Output the (X, Y) coordinate of the center of the cell containing the given text.  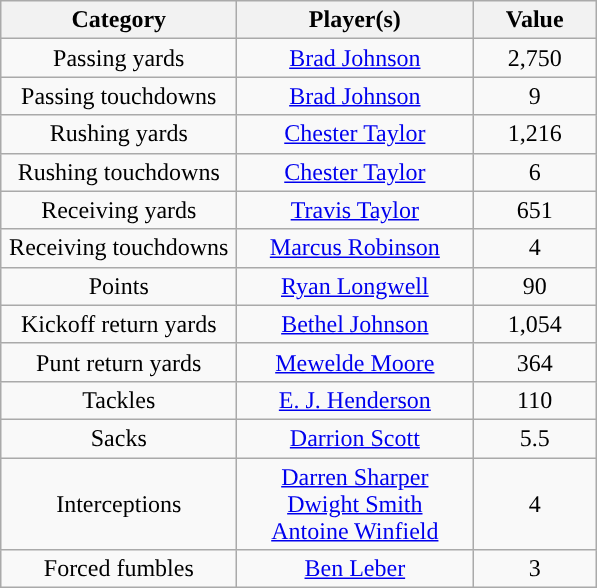
651 (535, 210)
Player(s) (355, 20)
Receiving touchdowns (119, 248)
Tackles (119, 400)
Bethel Johnson (355, 324)
1,216 (535, 134)
Darrion Scott (355, 438)
Forced fumbles (119, 569)
Receiving yards (119, 210)
9 (535, 96)
6 (535, 172)
3 (535, 569)
Sacks (119, 438)
Marcus Robinson (355, 248)
Ryan Longwell (355, 286)
Travis Taylor (355, 210)
Passing touchdowns (119, 96)
Rushing yards (119, 134)
Punt return yards (119, 362)
1,054 (535, 324)
Value (535, 20)
Mewelde Moore (355, 362)
Interceptions (119, 504)
2,750 (535, 58)
Points (119, 286)
Darren Sharper Dwight Smith Antoine Winfield (355, 504)
Kickoff return yards (119, 324)
E. J. Henderson (355, 400)
Passing yards (119, 58)
90 (535, 286)
364 (535, 362)
110 (535, 400)
Category (119, 20)
Rushing touchdowns (119, 172)
5.5 (535, 438)
Ben Leber (355, 569)
